Output the (X, Y) coordinate of the center of the cell containing the given text.  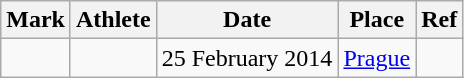
25 February 2014 (247, 58)
Place (377, 20)
Mark (36, 20)
Prague (377, 58)
Date (247, 20)
Athlete (113, 20)
Ref (440, 20)
